Determine the [x, y] coordinate at the center of the cell enclosing the given text.  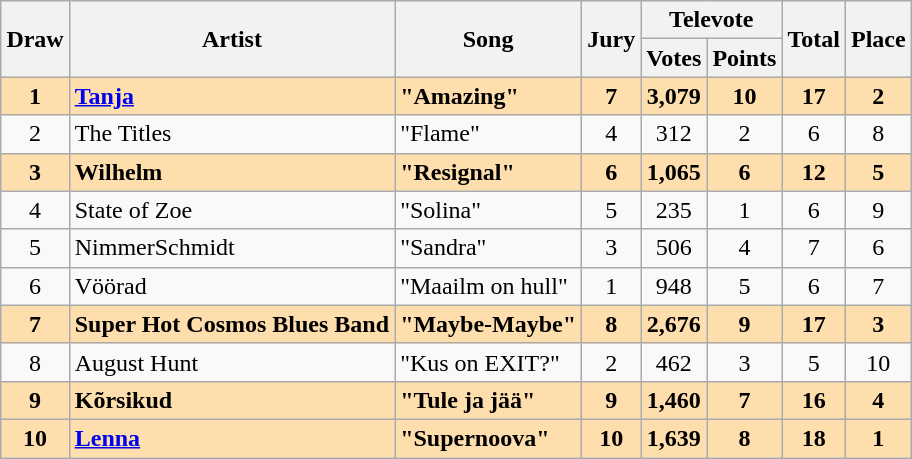
Vöörad [232, 286]
1,639 [674, 438]
3,079 [674, 96]
"Tule ja jää" [488, 400]
Place [878, 39]
1,460 [674, 400]
2,676 [674, 324]
12 [814, 172]
State of Zoe [232, 210]
948 [674, 286]
"Amazing" [488, 96]
August Hunt [232, 362]
Votes [674, 58]
Super Hot Cosmos Blues Band [232, 324]
Song [488, 39]
"Flame" [488, 134]
462 [674, 362]
Points [744, 58]
Artist [232, 39]
Televote [712, 20]
The Titles [232, 134]
"Supernoova" [488, 438]
235 [674, 210]
Wilhelm [232, 172]
"Maailm on hull" [488, 286]
506 [674, 248]
16 [814, 400]
Total [814, 39]
"Maybe-Maybe" [488, 324]
"Resignal" [488, 172]
312 [674, 134]
Jury [612, 39]
18 [814, 438]
Lenna [232, 438]
"Kus on EXIT?" [488, 362]
Draw [35, 39]
Kõrsikud [232, 400]
1,065 [674, 172]
NimmerSchmidt [232, 248]
Tanja [232, 96]
"Sandra" [488, 248]
"Solina" [488, 210]
